Provide the (x, y) coordinate of the cell's center where the given text is located.  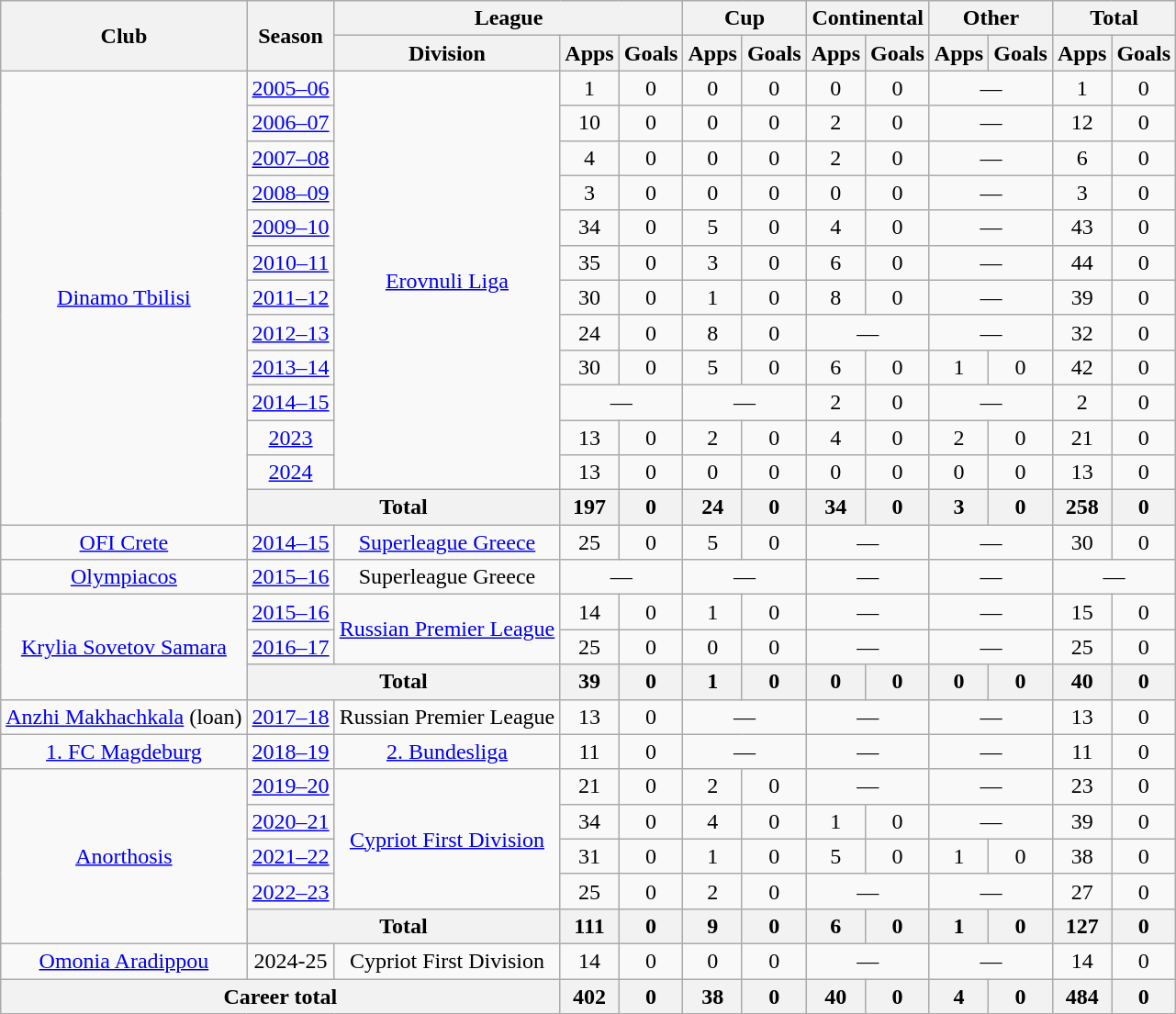
Season (290, 36)
111 (589, 926)
2019–20 (290, 786)
31 (589, 856)
2023 (290, 438)
Other (991, 18)
23 (1081, 786)
2016–17 (290, 647)
402 (589, 996)
2008–09 (290, 193)
Erovnuli Liga (447, 281)
12 (1081, 123)
2024 (290, 473)
15 (1081, 612)
Anorthosis (124, 856)
35 (589, 262)
2020–21 (290, 821)
OFI Crete (124, 542)
43 (1081, 228)
10 (589, 123)
2011–12 (290, 297)
2022–23 (290, 891)
9 (712, 926)
League (509, 18)
2013–14 (290, 367)
Olympiacos (124, 577)
2007–08 (290, 158)
2010–11 (290, 262)
484 (1081, 996)
Cup (745, 18)
2006–07 (290, 123)
127 (1081, 926)
2017–18 (290, 717)
Division (447, 53)
Club (124, 36)
Krylia Sovetov Samara (124, 647)
1. FC Magdeburg (124, 752)
27 (1081, 891)
258 (1081, 507)
2012–13 (290, 332)
Career total (281, 996)
44 (1081, 262)
42 (1081, 367)
Omonia Aradippou (124, 961)
Dinamo Tbilisi (124, 297)
197 (589, 507)
2009–10 (290, 228)
Anzhi Makhachkala (loan) (124, 717)
Continental (868, 18)
2021–22 (290, 856)
2. Bundesliga (447, 752)
2005–06 (290, 88)
32 (1081, 332)
2018–19 (290, 752)
2024-25 (290, 961)
